Search for the cell housing the specified text and yield its [x, y] center coordinate. 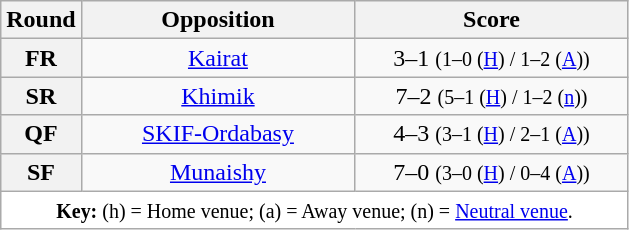
Score [492, 20]
Kairat [218, 58]
4–3 (3–1 (H) / 2–1 (A)) [492, 134]
QF [41, 134]
3–1 (1–0 (H) / 1–2 (A)) [492, 58]
SF [41, 172]
SR [41, 96]
Opposition [218, 20]
FR [41, 58]
Khimik [218, 96]
Round [41, 20]
Munaishy [218, 172]
7–2 (5–1 (H) / 1–2 (n)) [492, 96]
SKIF-Ordabasy [218, 134]
7–0 (3–0 (H) / 0–4 (A)) [492, 172]
Key: (h) = Home venue; (a) = Away venue; (n) = Neutral venue. [315, 210]
